Extract the [x, y] coordinate from the center of the cell holding the provided text.  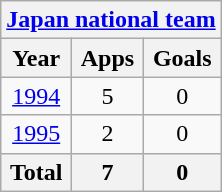
Total [36, 172]
Japan national team [111, 20]
7 [108, 172]
2 [108, 134]
Apps [108, 58]
Goals [182, 58]
1995 [36, 134]
Year [36, 58]
5 [108, 96]
1994 [36, 96]
